Locate the cell with the specified text and output its (X, Y) center coordinate. 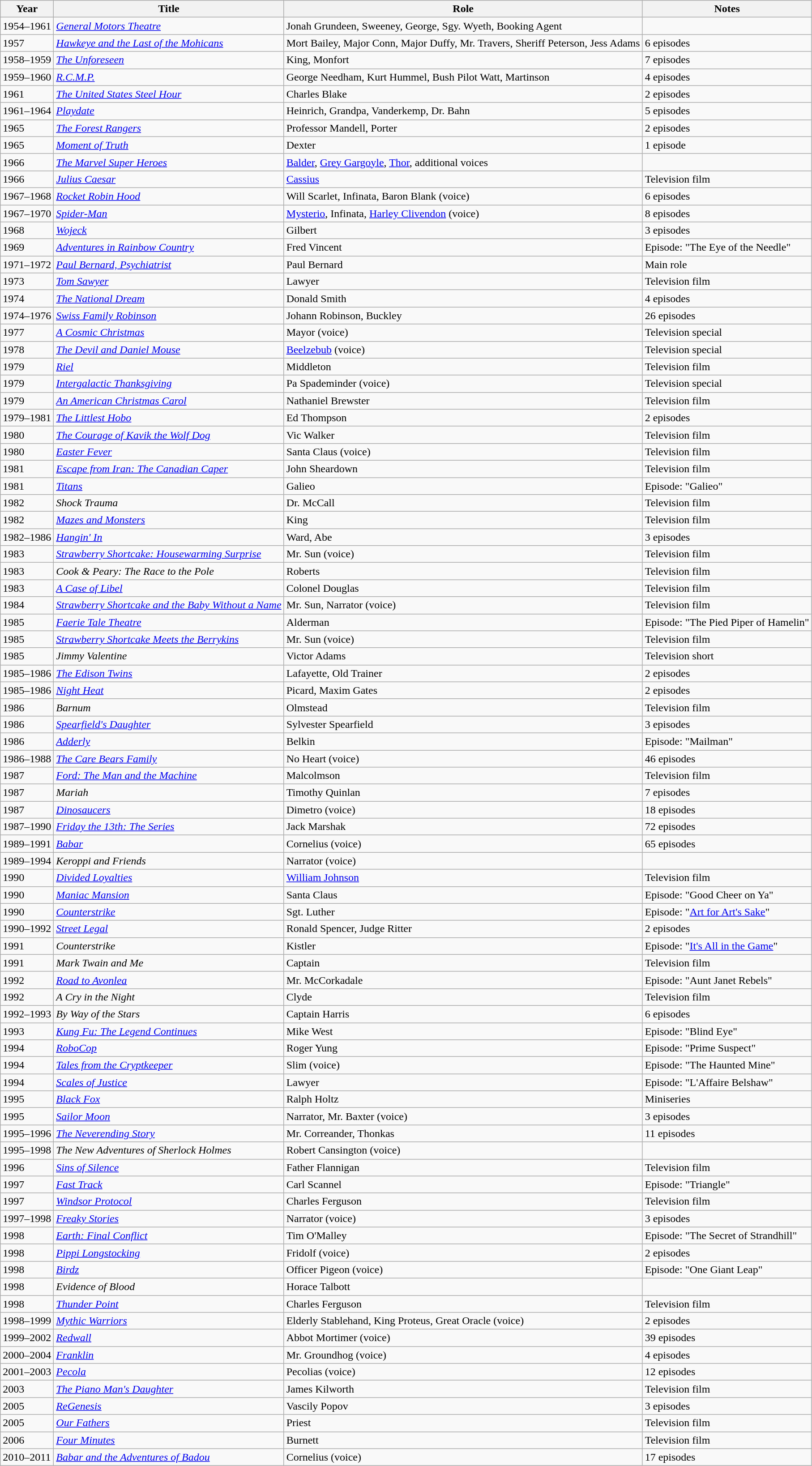
2010–2011 (27, 1457)
Vascily Popov (463, 1406)
Four Minutes (169, 1440)
1995–1998 (27, 1150)
Burnett (463, 1440)
Rocket Robin Hood (169, 196)
Strawberry Shortcake and the Baby Without a Name (169, 605)
Pippi Longstocking (169, 1252)
Jimmy Valentine (169, 656)
Professor Mandell, Porter (463, 128)
Gilbert (463, 231)
Mythic Warriors (169, 1321)
The Marvel Super Heroes (169, 162)
1986–1988 (27, 759)
Babar and the Adventures of Badou (169, 1457)
Sgt. Luther (463, 912)
The Neverending Story (169, 1133)
Television short (727, 656)
Fred Vincent (463, 248)
Santa Claus (463, 895)
Abbot Mortimer (voice) (463, 1338)
Our Fathers (169, 1423)
1989–1994 (27, 861)
1961–1964 (27, 111)
Mr. Correander, Thonkas (463, 1133)
Tim O'Malley (463, 1235)
Titans (169, 486)
Mark Twain and Me (169, 963)
Will Scarlet, Infinata, Baron Blank (voice) (463, 196)
The Forest Rangers (169, 128)
Officer Pigeon (voice) (463, 1269)
George Needham, Kurt Hummel, Bush Pilot Watt, Martinson (463, 77)
Episode: "The Eye of the Needle" (727, 248)
The Unforeseen (169, 60)
The Care Bears Family (169, 759)
Pecola (169, 1372)
Narrator, Mr. Baxter (voice) (463, 1116)
Priest (463, 1423)
1992–1993 (27, 1014)
Dr. McCall (463, 503)
1958–1959 (27, 60)
A Case of Libel (169, 588)
A Cry in the Night (169, 997)
Robert Cansington (voice) (463, 1150)
1959–1960 (27, 77)
Clyde (463, 997)
ReGenesis (169, 1406)
Mazes and Monsters (169, 520)
2001–2003 (27, 1372)
Picard, Maxim Gates (463, 690)
Horace Talbott (463, 1286)
Spearfield's Daughter (169, 724)
Faerie Tale Theatre (169, 622)
Elderly Stablehand, King Proteus, Great Oracle (voice) (463, 1321)
1996 (27, 1167)
Donald Smith (463, 299)
Middleton (463, 367)
Galieo (463, 486)
5 episodes (727, 111)
Victor Adams (463, 656)
Street Legal (169, 929)
Role (463, 9)
1977 (27, 333)
Episode: "The Haunted Mine" (727, 1065)
46 episodes (727, 759)
Intergalactic Thanksgiving (169, 384)
1990–1992 (27, 929)
Night Heat (169, 690)
Main role (727, 265)
1974–1976 (27, 316)
The Piano Man's Daughter (169, 1389)
8 episodes (727, 214)
1995–1996 (27, 1133)
11 episodes (727, 1133)
The Edison Twins (169, 673)
1999–2002 (27, 1338)
1968 (27, 231)
Riel (169, 367)
Strawberry Shortcake Meets the Berrykins (169, 639)
Divided Loyalties (169, 878)
Paul Bernard, Psychiatrist (169, 265)
Ed Thompson (463, 418)
Johann Robinson, Buckley (463, 316)
Barnum (169, 707)
A Cosmic Christmas (169, 333)
Slim (voice) (463, 1065)
Episode: "The Pied Piper of Hamelin" (727, 622)
Ward, Abe (463, 537)
Shock Trauma (169, 503)
Easter Fever (169, 452)
Dexter (463, 145)
Maniac Mansion (169, 895)
Jack Marshak (463, 827)
An American Christmas Carol (169, 401)
Ronald Spencer, Judge Ritter (463, 929)
Windsor Protocol (169, 1201)
The National Dream (169, 299)
2006 (27, 1440)
17 episodes (727, 1457)
26 episodes (727, 316)
Episode: "L'Affaire Belshaw" (727, 1082)
Episode: "Mailman" (727, 741)
Charles Blake (463, 94)
No Heart (voice) (463, 759)
Cook & Peary: The Race to the Pole (169, 571)
Fridolf (voice) (463, 1252)
Adventures in Rainbow Country (169, 248)
Evidence of Blood (169, 1286)
12 episodes (727, 1372)
Mr. Groundhog (voice) (463, 1355)
Episode: "Blind Eye" (727, 1031)
Adderly (169, 741)
Vic Walker (463, 435)
Olmstead (463, 707)
Babar (169, 844)
18 episodes (727, 810)
1969 (27, 248)
Roberts (463, 571)
1979–1981 (27, 418)
Moment of Truth (169, 145)
King (463, 520)
1 episode (727, 145)
Strawberry Shortcake: Housewarming Surprise (169, 554)
Escape from Iran: The Canadian Caper (169, 469)
The Littlest Hobo (169, 418)
William Johnson (463, 878)
Episode: "Good Cheer on Ya" (727, 895)
R.C.M.P. (169, 77)
Mr. McCorkadale (463, 980)
1989–1991 (27, 844)
Father Flannigan (463, 1167)
1978 (27, 350)
Lafayette, Old Trainer (463, 673)
2003 (27, 1389)
1967–1968 (27, 196)
Year (27, 9)
1961 (27, 94)
1993 (27, 1031)
Sins of Silence (169, 1167)
1954–1961 (27, 26)
Timothy Quinlan (463, 793)
Black Fox (169, 1099)
James Kilworth (463, 1389)
1957 (27, 43)
39 episodes (727, 1338)
Tom Sawyer (169, 282)
The United States Steel Hour (169, 94)
Cassius (463, 179)
Earth: Final Conflict (169, 1235)
King, Monfort (463, 60)
Mike West (463, 1031)
Colonel Douglas (463, 588)
Episode: "Aunt Janet Rebels" (727, 980)
Thunder Point (169, 1304)
Jonah Grundeen, Sweeney, George, Sgy. Wyeth, Booking Agent (463, 26)
The New Adventures of Sherlock Holmes (169, 1150)
Swiss Family Robinson (169, 316)
Birdz (169, 1269)
Alderman (463, 622)
Dimetro (voice) (463, 810)
Ford: The Man and the Machine (169, 776)
Keroppi and Friends (169, 861)
Friday the 13th: The Series (169, 827)
1987–1990 (27, 827)
Mr. Sun, Narrator (voice) (463, 605)
1997–1998 (27, 1218)
2000–2004 (27, 1355)
72 episodes (727, 827)
1984 (27, 605)
Episode: "Prime Suspect" (727, 1048)
Heinrich, Grandpa, Vanderkemp, Dr. Bahn (463, 111)
John Sheardown (463, 469)
Pa Spademinder (voice) (463, 384)
Freaky Stories (169, 1218)
Franklin (169, 1355)
Ralph Holtz (463, 1099)
Balder, Grey Gargoyle, Thor, additional voices (463, 162)
Mort Bailey, Major Conn, Major Duffy, Mr. Travers, Sheriff Peterson, Jess Adams (463, 43)
Tales from the Cryptkeeper (169, 1065)
Scales of Justice (169, 1082)
Miniseries (727, 1099)
1971–1972 (27, 265)
Episode: "Galieo" (727, 486)
Episode: "One Giant Leap" (727, 1269)
Captain (463, 963)
Santa Claus (voice) (463, 452)
Episode: "The Secret of Strandhill" (727, 1235)
Sylvester Spearfield (463, 724)
Redwall (169, 1338)
Dinosaucers (169, 810)
Episode: "It's All in the Game" (727, 946)
Hawkeye and the Last of the Mohicans (169, 43)
Pecolias (voice) (463, 1372)
Belkin (463, 741)
Carl Scannel (463, 1184)
Episode: "Art for Art's Sake" (727, 912)
Paul Bernard (463, 265)
1973 (27, 282)
Hangin' In (169, 537)
Mariah (169, 793)
Captain Harris (463, 1014)
Nathaniel Brewster (463, 401)
1998–1999 (27, 1321)
Malcolmson (463, 776)
The Devil and Daniel Mouse (169, 350)
Kung Fu: The Legend Continues (169, 1031)
Beelzebub (voice) (463, 350)
Playdate (169, 111)
Julius Caesar (169, 179)
The Courage of Kavik the Wolf Dog (169, 435)
Wojeck (169, 231)
Notes (727, 9)
Mayor (voice) (463, 333)
By Way of the Stars (169, 1014)
1967–1970 (27, 214)
65 episodes (727, 844)
Episode: "Triangle" (727, 1184)
Fast Track (169, 1184)
1982–1986 (27, 537)
General Motors Theatre (169, 26)
RoboCop (169, 1048)
Sailor Moon (169, 1116)
Spider-Man (169, 214)
Kistler (463, 946)
Road to Avonlea (169, 980)
Title (169, 9)
Roger Yung (463, 1048)
Mysterio, Infinata, Harley Clivendon (voice) (463, 214)
1974 (27, 299)
